Detect which cell encompasses the target text, then output its (x, y) center coordinate. 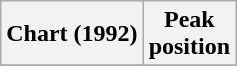
Peakposition (189, 34)
Chart (1992) (72, 34)
